Output the (X, Y) coordinate of the center of the cell containing the given text.  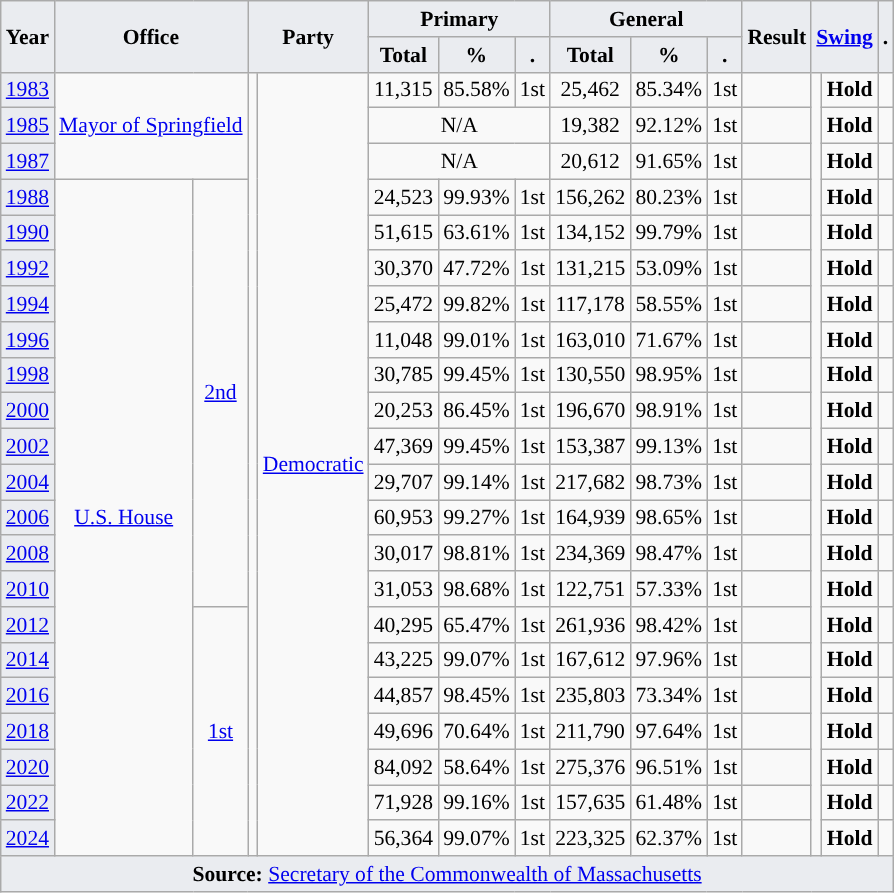
Year (28, 36)
30,370 (404, 269)
25,462 (590, 90)
157,635 (590, 803)
1992 (28, 269)
U.S. House (124, 518)
99.13% (668, 447)
11,048 (404, 340)
2000 (28, 411)
2008 (28, 554)
62.37% (668, 839)
99.82% (476, 304)
25,472 (404, 304)
2018 (28, 732)
Result (776, 36)
99.27% (476, 518)
1983 (28, 90)
56,364 (404, 839)
98.45% (476, 696)
134,152 (590, 233)
47.72% (476, 269)
51,615 (404, 233)
General (646, 19)
167,612 (590, 660)
Mayor of Springfield (151, 126)
Swing (844, 36)
1987 (28, 162)
235,803 (590, 696)
58.64% (476, 767)
71.67% (668, 340)
53.09% (668, 269)
30,017 (404, 554)
20,253 (404, 411)
97.64% (668, 732)
98.91% (668, 411)
63.61% (476, 233)
153,387 (590, 447)
80.23% (668, 197)
122,751 (590, 589)
70.64% (476, 732)
30,785 (404, 375)
29,707 (404, 482)
131,215 (590, 269)
275,376 (590, 767)
217,682 (590, 482)
1998 (28, 375)
1994 (28, 304)
99.79% (668, 233)
73.34% (668, 696)
1985 (28, 126)
60,953 (404, 518)
Democratic (314, 464)
196,670 (590, 411)
Primary (460, 19)
98.65% (668, 518)
84,092 (404, 767)
Party (308, 36)
11,315 (404, 90)
1996 (28, 340)
61.48% (668, 803)
2nd (220, 393)
2004 (28, 482)
43,225 (404, 660)
98.95% (668, 375)
130,550 (590, 375)
44,857 (404, 696)
98.81% (476, 554)
96.51% (668, 767)
164,939 (590, 518)
85.34% (668, 90)
98.47% (668, 554)
92.12% (668, 126)
86.45% (476, 411)
2022 (28, 803)
211,790 (590, 732)
2002 (28, 447)
85.58% (476, 90)
1990 (28, 233)
1988 (28, 197)
24,523 (404, 197)
58.55% (668, 304)
99.16% (476, 803)
223,325 (590, 839)
99.14% (476, 482)
2024 (28, 839)
163,010 (590, 340)
31,053 (404, 589)
97.96% (668, 660)
40,295 (404, 625)
98.73% (668, 482)
234,369 (590, 554)
19,382 (590, 126)
2010 (28, 589)
2016 (28, 696)
98.68% (476, 589)
Office (151, 36)
2006 (28, 518)
49,696 (404, 732)
261,936 (590, 625)
99.93% (476, 197)
2014 (28, 660)
47,369 (404, 447)
91.65% (668, 162)
2020 (28, 767)
65.47% (476, 625)
Source: Secretary of the Commonwealth of Massachusetts (448, 874)
2012 (28, 625)
117,178 (590, 304)
99.01% (476, 340)
20,612 (590, 162)
71,928 (404, 803)
156,262 (590, 197)
57.33% (668, 589)
98.42% (668, 625)
